Search for the cell housing the specified text and yield its [X, Y] center coordinate. 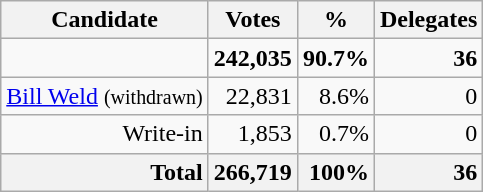
90.7% [336, 58]
Delegates [428, 20]
8.6% [336, 96]
Votes [252, 20]
242,035 [252, 58]
1,853 [252, 134]
100% [336, 172]
266,719 [252, 172]
22,831 [252, 96]
Write-in [105, 134]
% [336, 20]
Total [105, 172]
Bill Weld (withdrawn) [105, 96]
Candidate [105, 20]
0.7% [336, 134]
